From the cell containing the given text, extract its center point as (X, Y) coordinate. 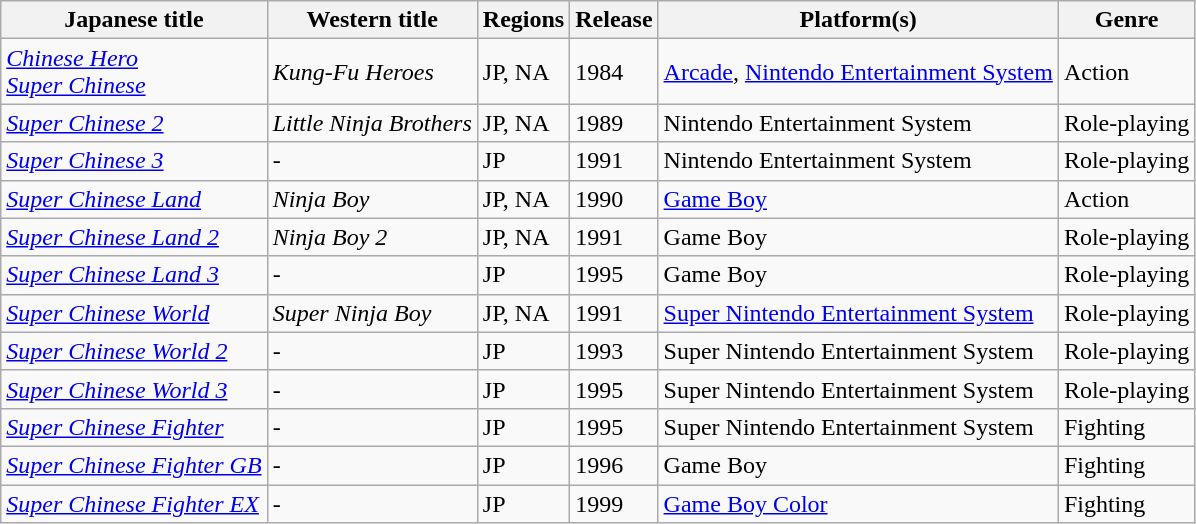
1990 (614, 199)
Arcade, Nintendo Entertainment System (858, 72)
Ninja Boy (372, 199)
Regions (523, 20)
Super Chinese Fighter EX (134, 503)
Super Chinese Land 3 (134, 275)
Kung-Fu Heroes (372, 72)
Release (614, 20)
Genre (1126, 20)
Super Chinese World 2 (134, 351)
Platform(s) (858, 20)
1989 (614, 123)
Western title (372, 20)
Super Chinese World (134, 313)
Super Chinese 3 (134, 161)
Little Ninja Brothers (372, 123)
Super Chinese Land (134, 199)
1993 (614, 351)
1999 (614, 503)
Super Chinese Fighter GB (134, 465)
Super Chinese World 3 (134, 389)
Japanese title (134, 20)
Super Chinese Fighter (134, 427)
Super Chinese Land 2 (134, 237)
Chinese HeroSuper Chinese (134, 72)
1996 (614, 465)
1984 (614, 72)
Game Boy Color (858, 503)
Ninja Boy 2 (372, 237)
Super Ninja Boy (372, 313)
Super Chinese 2 (134, 123)
